Capture the cell that displays the provided text and extract its [X, Y] central coordinate. 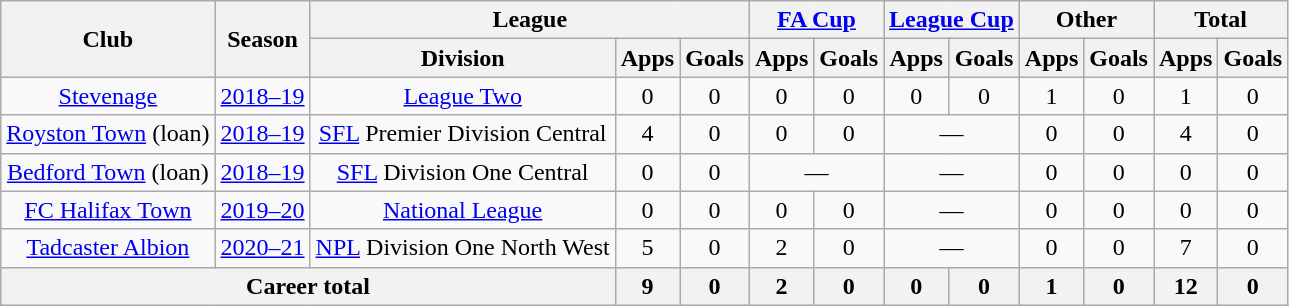
League Two [462, 96]
FA Cup [816, 20]
Other [1086, 20]
12 [1186, 286]
League Cup [952, 20]
Career total [308, 286]
Stevenage [108, 96]
SFL Division One Central [462, 172]
2019–20 [262, 210]
5 [647, 248]
Tadcaster Albion [108, 248]
Division [462, 58]
NPL Division One North West [462, 248]
League [530, 20]
Club [108, 39]
FC Halifax Town [108, 210]
2020–21 [262, 248]
National League [462, 210]
Bedford Town (loan) [108, 172]
Royston Town (loan) [108, 134]
Total [1221, 20]
9 [647, 286]
Season [262, 39]
7 [1186, 248]
SFL Premier Division Central [462, 134]
